Extract the (x, y) coordinate from the center of the cell holding the provided text.  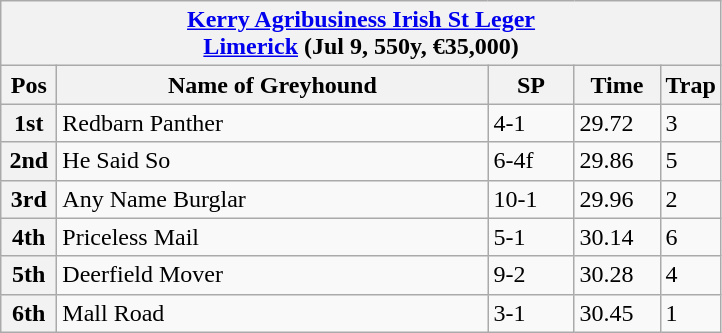
4-1 (531, 123)
Mall Road (272, 313)
6th (29, 313)
Time (617, 85)
29.86 (617, 161)
Trap (690, 85)
9-2 (531, 275)
4th (29, 237)
2 (690, 199)
Priceless Mail (272, 237)
6-4f (531, 161)
Deerfield Mover (272, 275)
2nd (29, 161)
10-1 (531, 199)
5th (29, 275)
30.28 (617, 275)
Kerry Agribusiness Irish St Leger Limerick (Jul 9, 550y, €35,000) (362, 34)
Name of Greyhound (272, 85)
5 (690, 161)
3rd (29, 199)
30.45 (617, 313)
Any Name Burglar (272, 199)
1 (690, 313)
3-1 (531, 313)
5-1 (531, 237)
Redbarn Panther (272, 123)
He Said So (272, 161)
1st (29, 123)
3 (690, 123)
29.96 (617, 199)
6 (690, 237)
30.14 (617, 237)
29.72 (617, 123)
4 (690, 275)
SP (531, 85)
Pos (29, 85)
